Return (X, Y) of the center of cell containing provided text 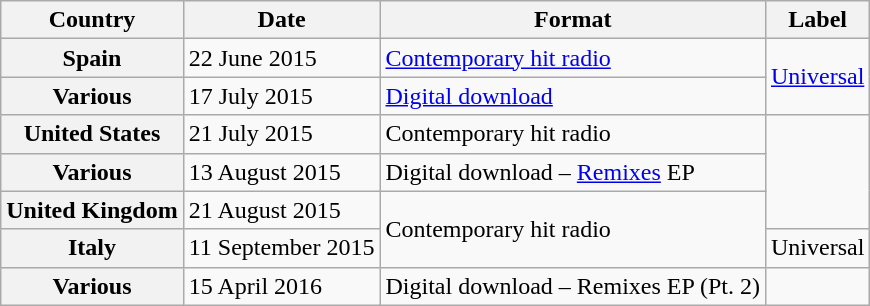
Format (572, 20)
Label (817, 20)
Spain (92, 58)
Digital download (572, 96)
Digital download – Remixes EP (Pt. 2) (572, 286)
13 August 2015 (282, 172)
United States (92, 134)
Date (282, 20)
21 August 2015 (282, 210)
Country (92, 20)
11 September 2015 (282, 248)
Digital download – Remixes EP (572, 172)
United Kingdom (92, 210)
21 July 2015 (282, 134)
17 July 2015 (282, 96)
15 April 2016 (282, 286)
22 June 2015 (282, 58)
Italy (92, 248)
